From the cell containing the given text, extract its center point as (X, Y) coordinate. 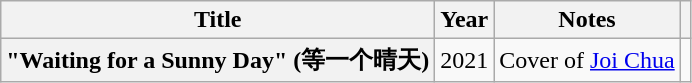
2021 (464, 60)
Year (464, 20)
Title (218, 20)
Cover of Joi Chua (587, 60)
Notes (587, 20)
"Waiting for a Sunny Day" (等一个晴天) (218, 60)
